Determine the [X, Y] coordinate at the center of the cell enclosing the given text.  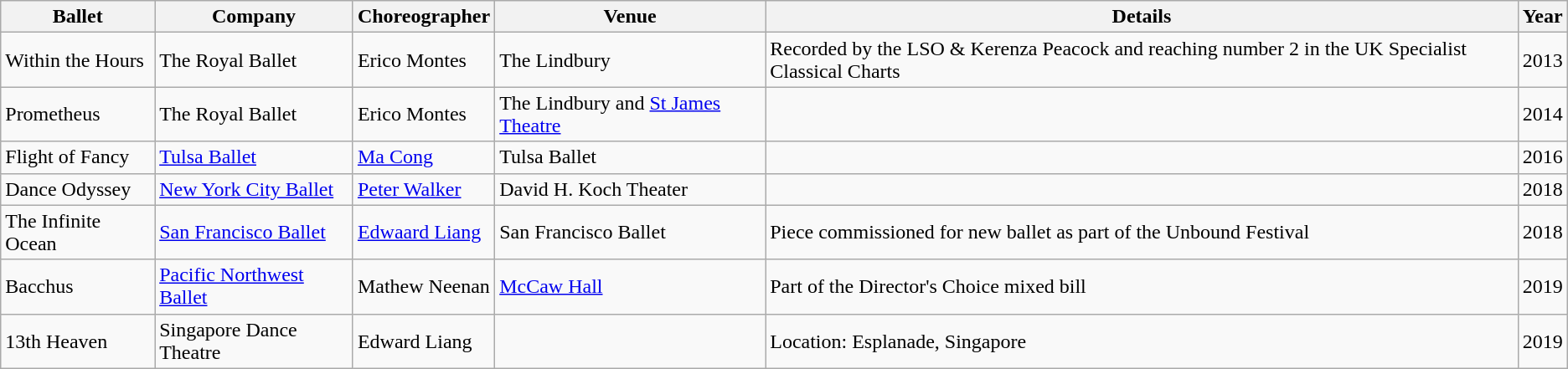
Within the Hours [78, 60]
Location: Esplanade, Singapore [1142, 341]
The Infinite Ocean [78, 233]
The Lindbury and St James Theatre [630, 114]
Year [1543, 17]
Ma Cong [424, 157]
Dance Odyssey [78, 189]
Piece commissioned for new ballet as part of the Unbound Festival [1142, 233]
Prometheus [78, 114]
David H. Koch Theater [630, 189]
Ballet [78, 17]
Company [255, 17]
McCaw Hall [630, 286]
Singapore Dance Theatre [255, 341]
New York City Ballet [255, 189]
Peter Walker [424, 189]
Choreographer [424, 17]
Edward Liang [424, 341]
Flight of Fancy [78, 157]
2014 [1543, 114]
Venue [630, 17]
13th Heaven [78, 341]
2016 [1543, 157]
Bacchus [78, 286]
Edwaard Liang [424, 233]
Part of the Director's Choice mixed bill [1142, 286]
The Lindbury [630, 60]
Recorded by the LSO & Kerenza Peacock and reaching number 2 in the UK Specialist Classical Charts [1142, 60]
Pacific Northwest Ballet [255, 286]
2013 [1543, 60]
Details [1142, 17]
Mathew Neenan [424, 286]
